Search for the cell housing the specified text and yield its (x, y) center coordinate. 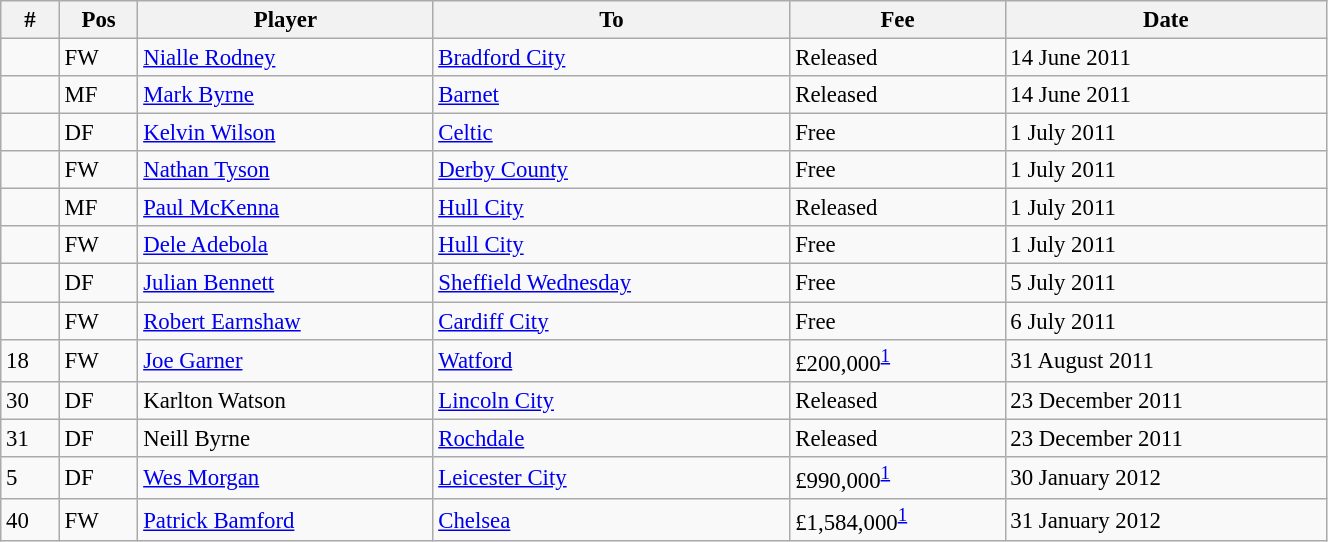
Watford (612, 360)
31 August 2011 (1166, 360)
5 July 2011 (1166, 283)
Robert Earnshaw (286, 321)
Barnet (612, 95)
Cardiff City (612, 321)
£990,0001 (898, 478)
Julian Bennett (286, 283)
£200,0001 (898, 360)
Bradford City (612, 58)
Leicester City (612, 478)
Karlton Watson (286, 400)
Dele Adebola (286, 245)
6 July 2011 (1166, 321)
40 (30, 520)
Chelsea (612, 520)
Sheffield Wednesday (612, 283)
To (612, 20)
Patrick Bamford (286, 520)
Wes Morgan (286, 478)
Player (286, 20)
Fee (898, 20)
Joe Garner (286, 360)
Rochdale (612, 438)
30 January 2012 (1166, 478)
£1,584,0001 (898, 520)
5 (30, 478)
Neill Byrne (286, 438)
31 (30, 438)
Nathan Tyson (286, 170)
Mark Byrne (286, 95)
Derby County (612, 170)
Kelvin Wilson (286, 133)
Pos (98, 20)
Paul McKenna (286, 208)
Date (1166, 20)
18 (30, 360)
31 January 2012 (1166, 520)
Lincoln City (612, 400)
Celtic (612, 133)
Nialle Rodney (286, 58)
# (30, 20)
30 (30, 400)
